Determine the [X, Y] coordinate at the center of the cell enclosing the given text.  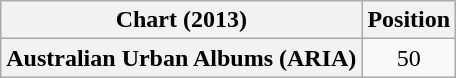
Australian Urban Albums (ARIA) [182, 58]
Chart (2013) [182, 20]
Position [409, 20]
50 [409, 58]
